From the cell containing the given text, extract its center point as [X, Y] coordinate. 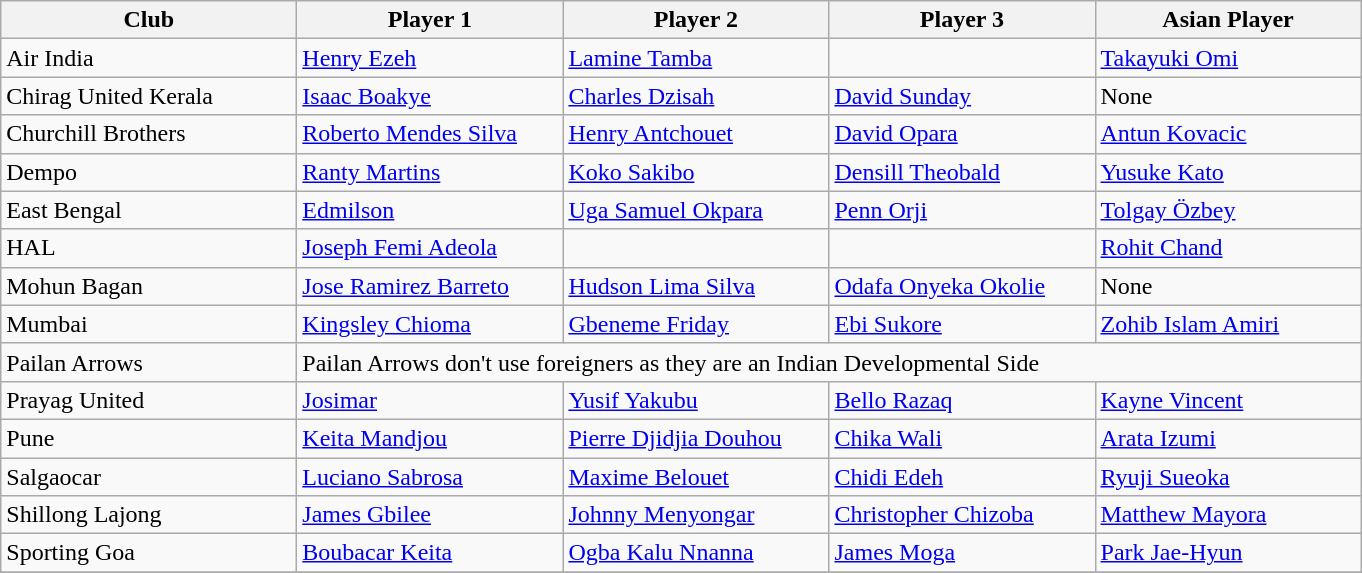
Pierre Djidjia Douhou [696, 438]
Sporting Goa [149, 553]
Zohib Islam Amiri [1228, 324]
Lamine Tamba [696, 58]
Luciano Sabrosa [430, 477]
Ranty Martins [430, 172]
Player 1 [430, 20]
Charles Dzisah [696, 96]
Club [149, 20]
Hudson Lima Silva [696, 286]
James Moga [962, 553]
Chika Wali [962, 438]
Chirag United Kerala [149, 96]
Churchill Brothers [149, 134]
Player 3 [962, 20]
Edmilson [430, 210]
Keita Mandjou [430, 438]
Yusif Yakubu [696, 400]
Rohit Chand [1228, 248]
Park Jae-Hyun [1228, 553]
Chidi Edeh [962, 477]
James Gbilee [430, 515]
Mohun Bagan [149, 286]
Dempo [149, 172]
Salgaocar [149, 477]
Prayag United [149, 400]
Maxime Belouet [696, 477]
Densill Theobald [962, 172]
Christopher Chizoba [962, 515]
Matthew Mayora [1228, 515]
Pune [149, 438]
Uga Samuel Okpara [696, 210]
David Opara [962, 134]
Arata Izumi [1228, 438]
Isaac Boakye [430, 96]
Jose Ramirez Barreto [430, 286]
Koko Sakibo [696, 172]
Ebi Sukore [962, 324]
Odafa Onyeka Okolie [962, 286]
Boubacar Keita [430, 553]
Asian Player [1228, 20]
Gbeneme Friday [696, 324]
Johnny Menyongar [696, 515]
Tolgay Özbey [1228, 210]
Henry Ezeh [430, 58]
Henry Antchouet [696, 134]
Pailan Arrows [149, 362]
Josimar [430, 400]
Ogba Kalu Nnanna [696, 553]
David Sunday [962, 96]
Antun Kovacic [1228, 134]
Ryuji Sueoka [1228, 477]
HAL [149, 248]
Shillong Lajong [149, 515]
Yusuke Kato [1228, 172]
Penn Orji [962, 210]
Mumbai [149, 324]
Player 2 [696, 20]
Pailan Arrows don't use foreigners as they are an Indian Developmental Side [829, 362]
Kayne Vincent [1228, 400]
Kingsley Chioma [430, 324]
East Bengal [149, 210]
Takayuki Omi [1228, 58]
Joseph Femi Adeola [430, 248]
Bello Razaq [962, 400]
Air India [149, 58]
Roberto Mendes Silva [430, 134]
